Return [x, y] of the center of cell containing provided text 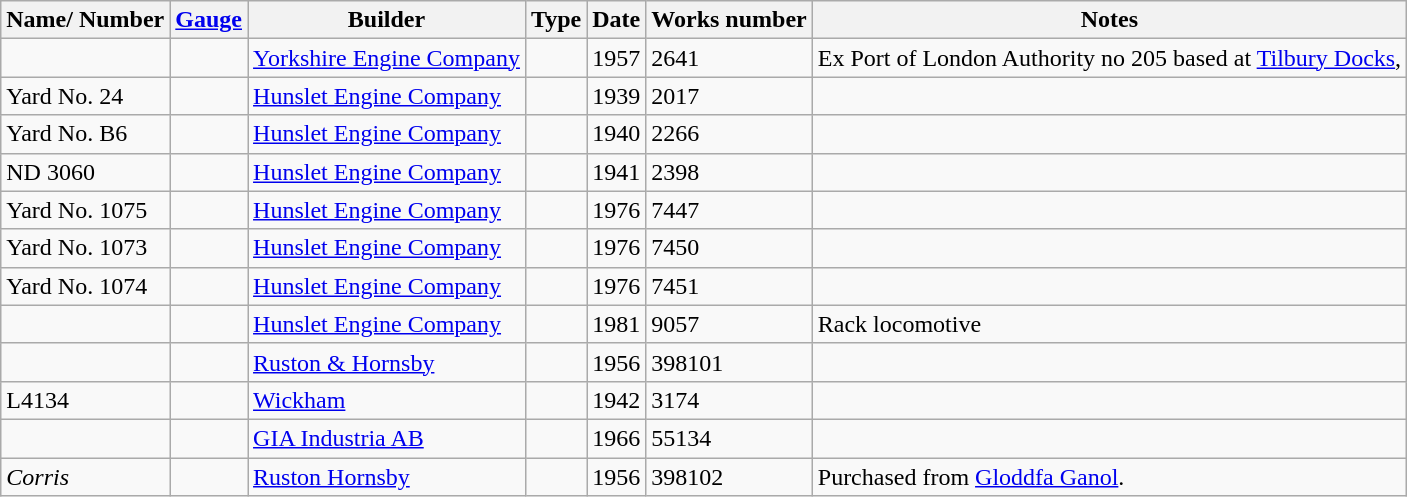
Yard No. 1074 [86, 286]
1981 [616, 324]
L4134 [86, 400]
9057 [729, 324]
1939 [616, 96]
GIA Industria AB [387, 438]
7450 [729, 248]
Yard No. 1075 [86, 210]
Type [556, 20]
1941 [616, 172]
2641 [729, 58]
1966 [616, 438]
Corris [86, 477]
2398 [729, 172]
Date [616, 20]
Yard No. 24 [86, 96]
Gauge [209, 20]
3174 [729, 400]
7447 [729, 210]
2017 [729, 96]
Name/ Number [86, 20]
7451 [729, 286]
Wickham [387, 400]
Builder [387, 20]
1940 [616, 134]
Purchased from Gloddfa Ganol. [1109, 477]
398102 [729, 477]
55134 [729, 438]
Works number [729, 20]
Yard No. 1073 [86, 248]
Rack locomotive [1109, 324]
ND 3060 [86, 172]
Ruston & Hornsby [387, 362]
1942 [616, 400]
Notes [1109, 20]
Ruston Hornsby [387, 477]
Yorkshire Engine Company [387, 58]
Yard No. B6 [86, 134]
1957 [616, 58]
398101 [729, 362]
Ex Port of London Authority no 205 based at Tilbury Docks, [1109, 58]
2266 [729, 134]
